Pinpoint the cell where the given text exists, returning its (x, y) midpoint coordinate. 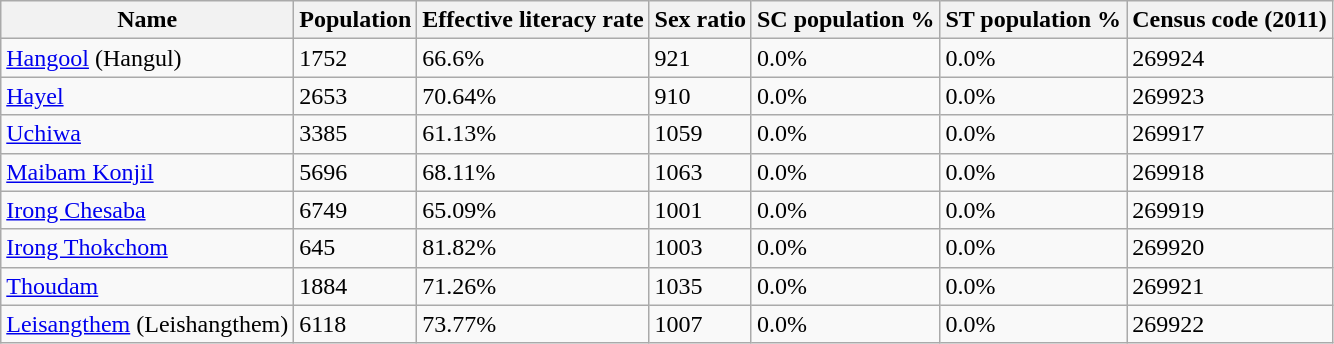
5696 (356, 172)
1884 (356, 286)
Name (148, 20)
6749 (356, 210)
66.6% (533, 58)
645 (356, 248)
61.13% (533, 134)
Hayel (148, 96)
ST population % (1034, 20)
68.11% (533, 172)
1003 (700, 248)
1059 (700, 134)
269917 (1230, 134)
Sex ratio (700, 20)
70.64% (533, 96)
Irong Thokchom (148, 248)
65.09% (533, 210)
1035 (700, 286)
3385 (356, 134)
Population (356, 20)
71.26% (533, 286)
1752 (356, 58)
1063 (700, 172)
269924 (1230, 58)
Uchiwa (148, 134)
921 (700, 58)
Thoudam (148, 286)
1007 (700, 324)
269923 (1230, 96)
6118 (356, 324)
Hangool (Hangul) (148, 58)
269921 (1230, 286)
SC population % (845, 20)
269920 (1230, 248)
73.77% (533, 324)
1001 (700, 210)
81.82% (533, 248)
269922 (1230, 324)
Leisangthem (Leishangthem) (148, 324)
Maibam Konjil (148, 172)
910 (700, 96)
Census code (2011) (1230, 20)
269918 (1230, 172)
2653 (356, 96)
Effective literacy rate (533, 20)
Irong Chesaba (148, 210)
269919 (1230, 210)
